Determine the (X, Y) coordinate at the center of the cell enclosing the given text.  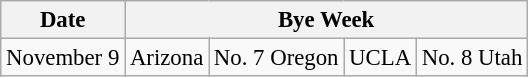
UCLA (380, 58)
November 9 (63, 58)
Arizona (167, 58)
Date (63, 20)
Bye Week (326, 20)
No. 8 Utah (472, 58)
No. 7 Oregon (276, 58)
